From the cell containing the given text, extract its center point as [X, Y] coordinate. 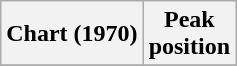
Chart (1970) [72, 34]
Peakposition [189, 34]
